Provide the [X, Y] coordinate of the cell's center where the given text is located.  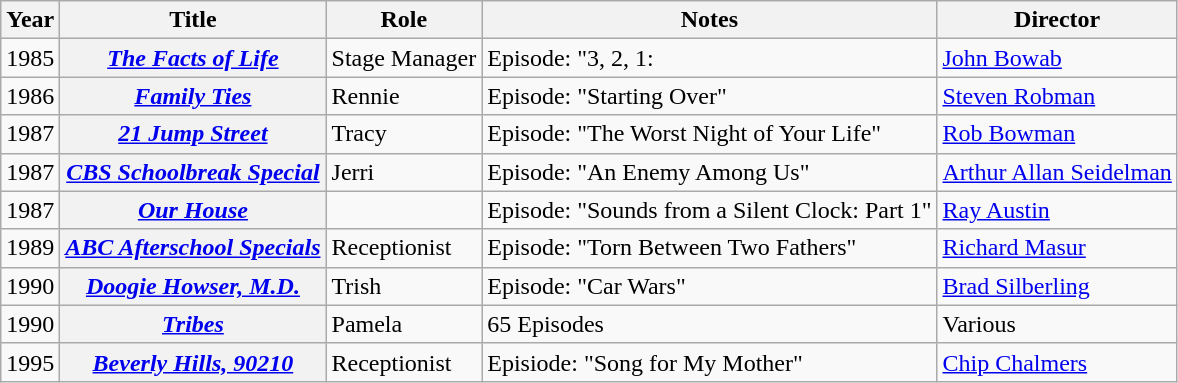
1985 [30, 58]
Episode: "3, 2, 1: [710, 58]
1995 [30, 362]
Year [30, 20]
Jerri [404, 172]
Ray Austin [1057, 210]
Family Ties [193, 96]
Tribes [193, 324]
Notes [710, 20]
Pamela [404, 324]
1986 [30, 96]
Tracy [404, 134]
Episode: "Starting Over" [710, 96]
Doogie Howser, M.D. [193, 286]
Director [1057, 20]
Episode: "Torn Between Two Fathers" [710, 248]
1989 [30, 248]
Episode: "Car Wars" [710, 286]
Episiode: "Song for My Mother" [710, 362]
Our House [193, 210]
Trish [404, 286]
Various [1057, 324]
21 Jump Street [193, 134]
Episode: "An Enemy Among Us" [710, 172]
Title [193, 20]
Arthur Allan Seidelman [1057, 172]
Chip Chalmers [1057, 362]
Rennie [404, 96]
John Bowab [1057, 58]
Beverly Hills, 90210 [193, 362]
Richard Masur [1057, 248]
Steven Robman [1057, 96]
Episode: "Sounds from a Silent Clock: Part 1" [710, 210]
Brad Silberling [1057, 286]
The Facts of Life [193, 58]
65 Episodes [710, 324]
ABC Afterschool Specials [193, 248]
Rob Bowman [1057, 134]
Stage Manager [404, 58]
CBS Schoolbreak Special [193, 172]
Role [404, 20]
Episode: "The Worst Night of Your Life" [710, 134]
